Pinpoint the cell where the given text exists, returning its [x, y] midpoint coordinate. 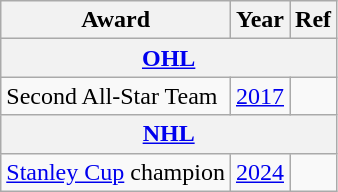
Stanley Cup champion [116, 172]
2024 [260, 172]
Award [116, 20]
Year [260, 20]
Ref [314, 20]
2017 [260, 96]
NHL [169, 134]
Second All-Star Team [116, 96]
OHL [169, 58]
